From the cell containing the given text, extract its center point as [X, Y] coordinate. 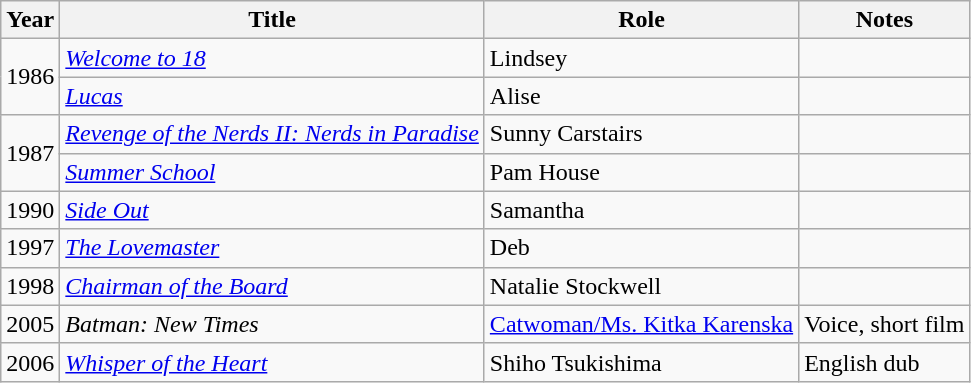
Voice, short film [884, 324]
Pam House [641, 172]
The Lovemaster [272, 248]
Samantha [641, 210]
Shiho Tsukishima [641, 362]
Notes [884, 20]
Whisper of the Heart [272, 362]
English dub [884, 362]
Natalie Stockwell [641, 286]
Alise [641, 96]
Role [641, 20]
Year [30, 20]
1986 [30, 77]
Summer School [272, 172]
1998 [30, 286]
Welcome to 18 [272, 58]
Chairman of the Board [272, 286]
1997 [30, 248]
Deb [641, 248]
2005 [30, 324]
1990 [30, 210]
Revenge of the Nerds II: Nerds in Paradise [272, 134]
Lindsey [641, 58]
Lucas [272, 96]
Sunny Carstairs [641, 134]
Title [272, 20]
2006 [30, 362]
Catwoman/Ms. Kitka Karenska [641, 324]
Side Out [272, 210]
Batman: New Times [272, 324]
1987 [30, 153]
